Detect which cell encompasses the target text, then output its (X, Y) center coordinate. 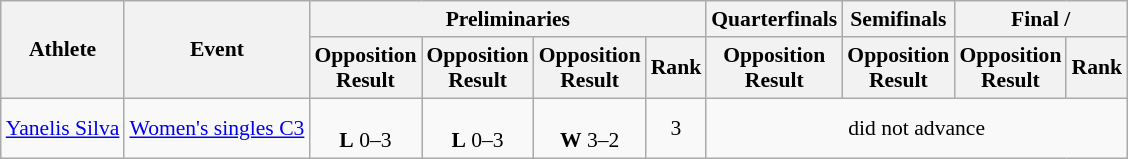
Quarterfinals (774, 19)
Semifinals (898, 19)
Women's singles C3 (216, 128)
Preliminaries (508, 19)
Yanelis Silva (63, 128)
Event (216, 50)
did not advance (916, 128)
Athlete (63, 50)
3 (676, 128)
W 3–2 (590, 128)
Final / (1040, 19)
